Provide the (X, Y) coordinate of the cell's center where the given text is located.  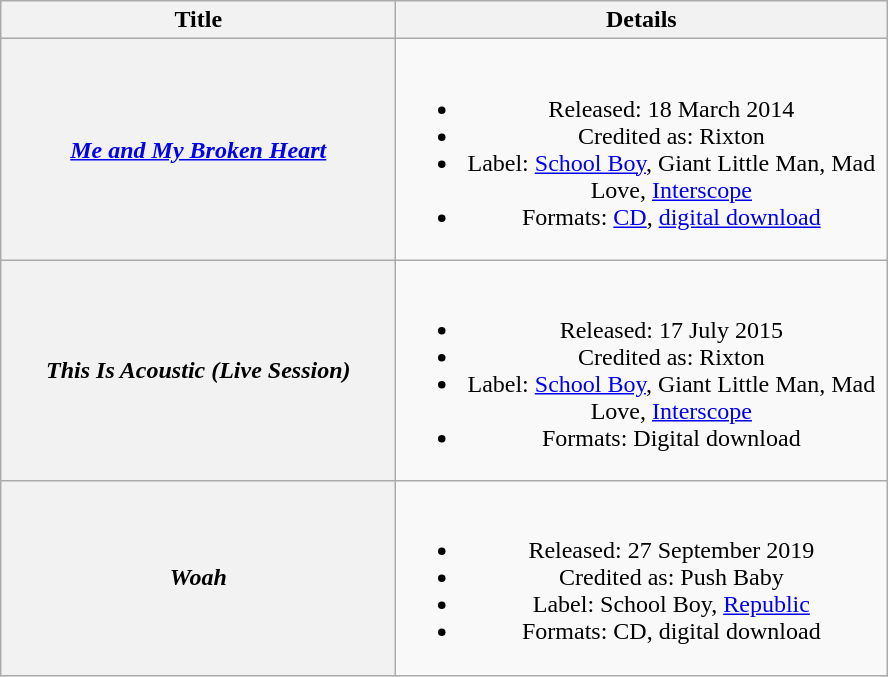
This Is Acoustic (Live Session) (198, 370)
Me and My Broken Heart (198, 150)
Title (198, 20)
Details (642, 20)
Woah (198, 578)
Released: 17 July 2015Credited as: RixtonLabel: School Boy, Giant Little Man, Mad Love, InterscopeFormats: Digital download (642, 370)
Released: 27 September 2019Credited as: Push BabyLabel: School Boy, RepublicFormats: CD, digital download (642, 578)
Released: 18 March 2014Credited as: RixtonLabel: School Boy, Giant Little Man, Mad Love, InterscopeFormats: CD, digital download (642, 150)
